Return the (x, y) coordinate for the center point of the cell that contains the specified text.  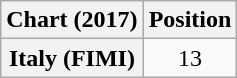
Chart (2017) (72, 20)
13 (190, 58)
Italy (FIMI) (72, 58)
Position (190, 20)
